Extract the (x, y) coordinate from the center of the cell holding the provided text.  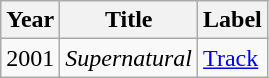
Supernatural (129, 58)
Label (233, 20)
Title (129, 20)
Year (30, 20)
Track (233, 58)
2001 (30, 58)
